Scan for the cell matching the given text and deliver its [X, Y] coordinate at center. 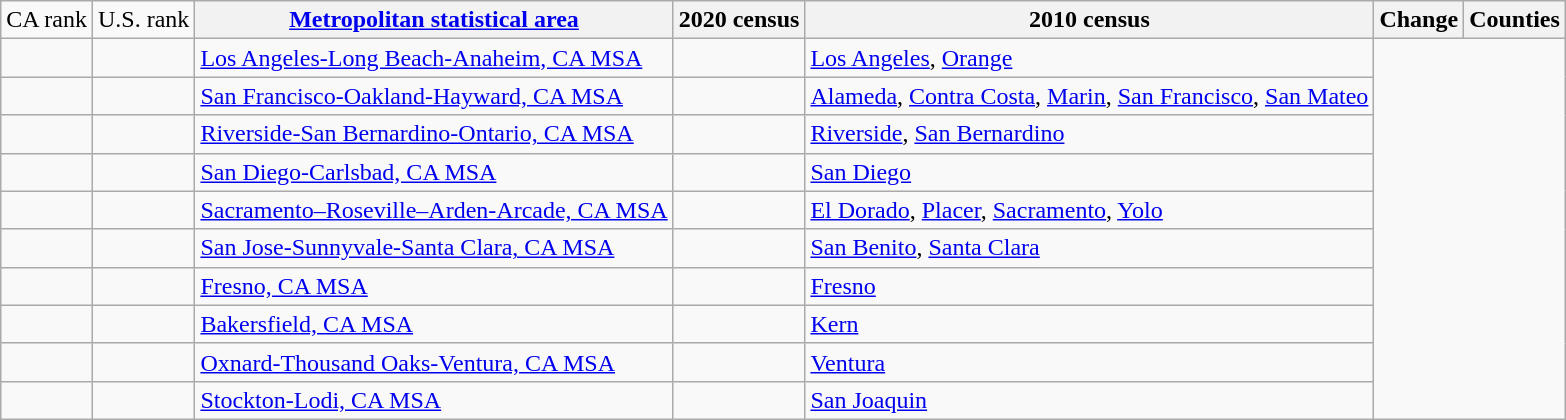
2010 census [1090, 20]
San Francisco-Oakland-Hayward, CA MSA [434, 96]
Riverside, San Bernardino [1090, 134]
Change [1419, 20]
Counties [1515, 20]
Sacramento–Roseville–Arden-Arcade, CA MSA [434, 210]
San Diego-Carlsbad, CA MSA [434, 172]
Los Angeles, Orange [1090, 58]
San Benito, Santa Clara [1090, 248]
Alameda, Contra Costa, Marin, San Francisco, San Mateo [1090, 96]
Oxnard-Thousand Oaks-Ventura, CA MSA [434, 362]
U.S. rank [143, 20]
Metropolitan statistical area [434, 20]
Stockton-Lodi, CA MSA [434, 400]
San Joaquin [1090, 400]
CA rank [47, 20]
2020 census [739, 20]
Ventura [1090, 362]
Riverside-San Bernardino-Ontario, CA MSA [434, 134]
El Dorado, Placer, Sacramento, Yolo [1090, 210]
Los Angeles-Long Beach-Anaheim, CA MSA [434, 58]
San Diego [1090, 172]
Fresno [1090, 286]
Fresno, CA MSA [434, 286]
Bakersfield, CA MSA [434, 324]
San Jose-Sunnyvale-Santa Clara, CA MSA [434, 248]
Kern [1090, 324]
